Extract the [X, Y] coordinate from the center of the cell holding the provided text.  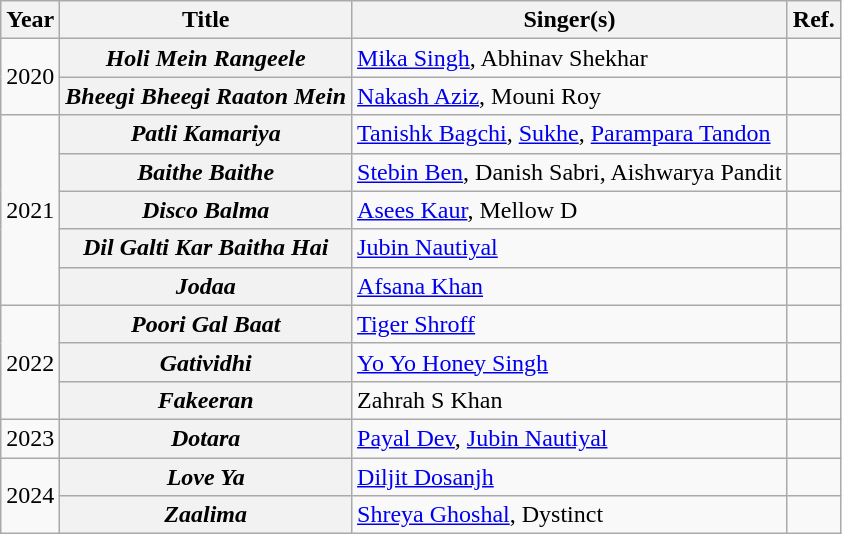
Year [30, 20]
Holi Mein Rangeele [206, 58]
Gatividhi [206, 362]
2023 [30, 438]
Nakash Aziz, Mouni Roy [570, 96]
2021 [30, 210]
Zaalima [206, 515]
Asees Kaur, Mellow D [570, 210]
Baithe Baithe [206, 172]
Jodaa [206, 286]
Poori Gal Baat [206, 324]
Ref. [814, 20]
Dil Galti Kar Baitha Hai [206, 248]
Bheegi Bheegi Raaton Mein [206, 96]
Disco Balma [206, 210]
Love Ya [206, 477]
Yo Yo Honey Singh [570, 362]
Singer(s) [570, 20]
2020 [30, 77]
2024 [30, 496]
Title [206, 20]
Payal Dev, Jubin Nautiyal [570, 438]
Tanishk Bagchi, Sukhe, Parampara Tandon [570, 134]
Zahrah S Khan [570, 400]
Diljit Dosanjh [570, 477]
Shreya Ghoshal, Dystinct [570, 515]
2022 [30, 362]
Tiger Shroff [570, 324]
Stebin Ben, Danish Sabri, Aishwarya Pandit [570, 172]
Afsana Khan [570, 286]
Mika Singh, Abhinav Shekhar [570, 58]
Patli Kamariya [206, 134]
Dotara [206, 438]
Fakeeran [206, 400]
Jubin Nautiyal [570, 248]
